Extract the [x, y] coordinate from the center of the cell holding the provided text.  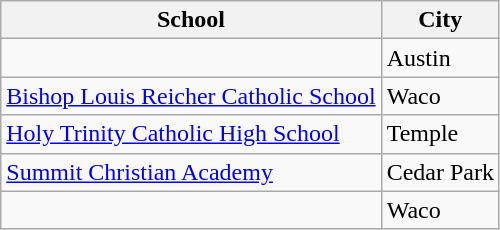
Holy Trinity Catholic High School [191, 134]
Austin [440, 58]
Summit Christian Academy [191, 172]
Cedar Park [440, 172]
School [191, 20]
Bishop Louis Reicher Catholic School [191, 96]
Temple [440, 134]
City [440, 20]
